Extract the (X, Y) coordinate from the center of the cell holding the provided text.  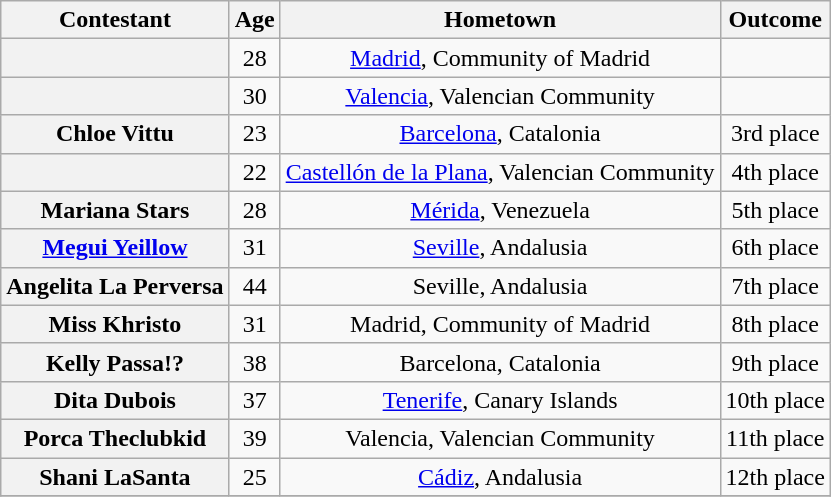
Dita Dubois (115, 400)
Hometown (500, 20)
12th place (775, 477)
Kelly Passa!? (115, 362)
Megui Yeillow (115, 248)
5th place (775, 210)
Cádiz, Andalusia (500, 477)
Miss Khristo (115, 324)
Castellón de la Plana, Valencian Community (500, 172)
6th place (775, 248)
30 (254, 96)
38 (254, 362)
11th place (775, 438)
23 (254, 134)
7th place (775, 286)
Mariana Stars (115, 210)
Chloe Vittu (115, 134)
44 (254, 286)
22 (254, 172)
3rd place (775, 134)
Outcome (775, 20)
9th place (775, 362)
Angelita La Perversa (115, 286)
Contestant (115, 20)
8th place (775, 324)
25 (254, 477)
Porca Theclubkid (115, 438)
39 (254, 438)
Tenerife, Canary Islands (500, 400)
Age (254, 20)
10th place (775, 400)
Shani LaSanta (115, 477)
37 (254, 400)
4th place (775, 172)
Mérida, Venezuela (500, 210)
